Detect which cell encompasses the target text, then output its (X, Y) center coordinate. 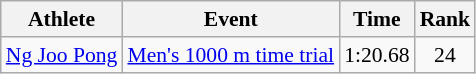
Ng Joo Pong (62, 55)
Time (376, 19)
24 (446, 55)
Athlete (62, 19)
Men's 1000 m time trial (230, 55)
Rank (446, 19)
1:20.68 (376, 55)
Event (230, 19)
